From the cell containing the given text, extract its center point as [X, Y] coordinate. 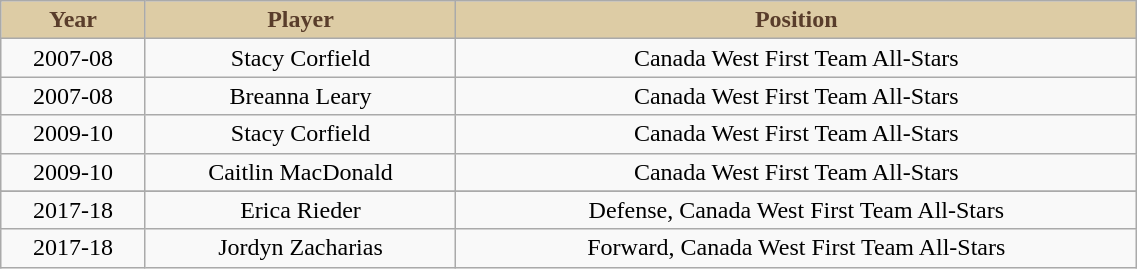
Erica Rieder [300, 210]
Caitlin MacDonald [300, 172]
Breanna Leary [300, 96]
Player [300, 20]
Forward, Canada West First Team All-Stars [796, 248]
Jordyn Zacharias [300, 248]
Position [796, 20]
Defense, Canada West First Team All-Stars [796, 210]
Year [73, 20]
